Output the (x, y) coordinate of the center of the cell containing the given text.  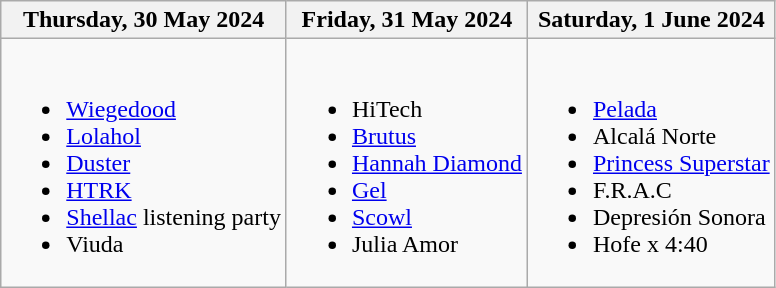
Friday, 31 May 2024 (406, 20)
Saturday, 1 June 2024 (651, 20)
Thursday, 30 May 2024 (144, 20)
WiegedoodLolaholDusterHTRKShellac listening partyViuda (144, 163)
HiTechBrutusHannah DiamondGelScowlJulia Amor (406, 163)
PeladaAlcalá NortePrincess SuperstarF.R.A.CDepresión SonoraHofe x 4:40 (651, 163)
